Find where the given text appears and provide that cell's center as (X, Y) coordinate. 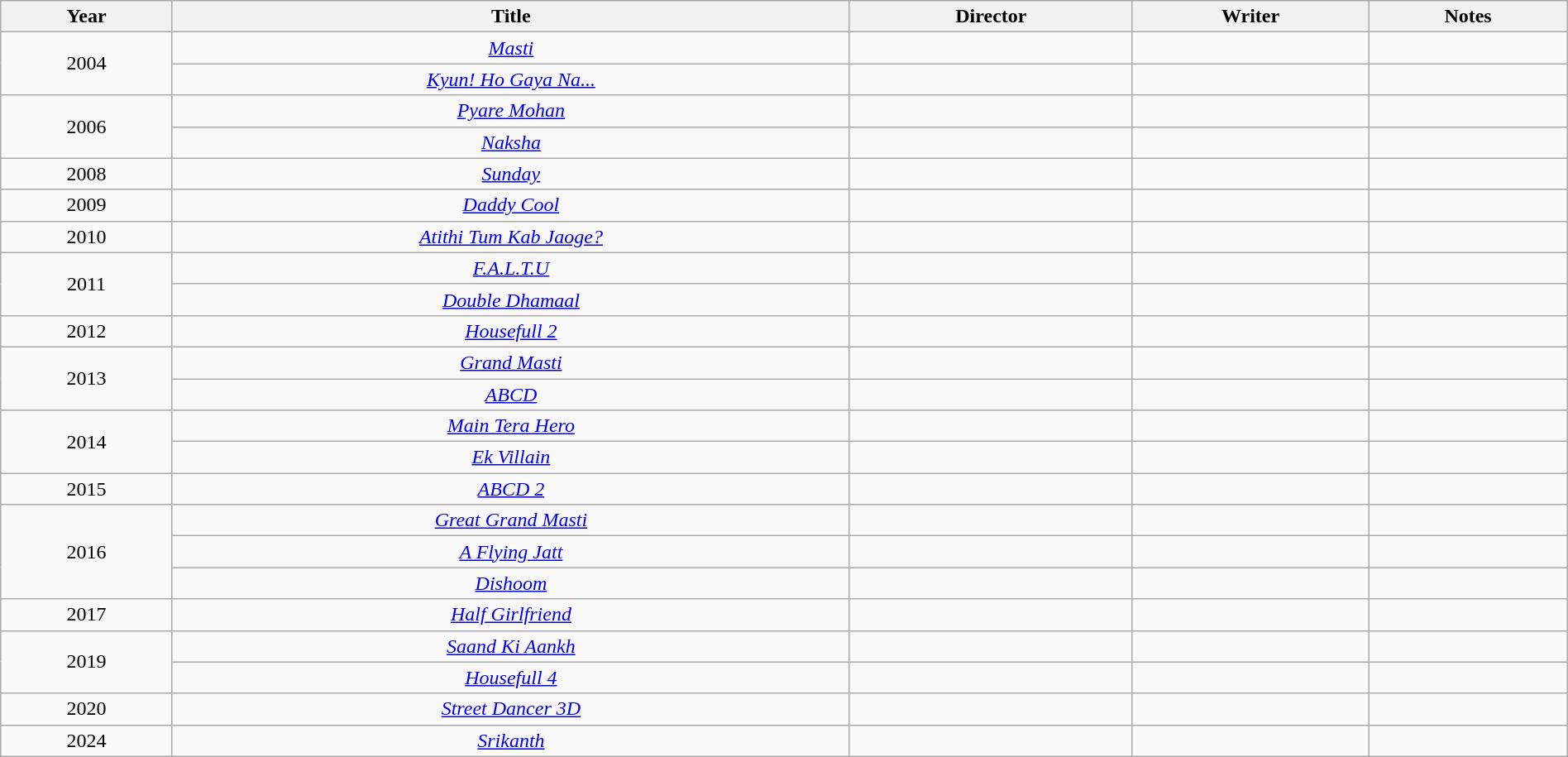
2017 (87, 615)
Great Grand Masti (511, 520)
Grand Masti (511, 362)
Double Dhamaal (511, 299)
Dishoom (511, 583)
Housefull 2 (511, 331)
Pyare Mohan (511, 111)
Masti (511, 48)
2010 (87, 237)
Director (991, 17)
2009 (87, 205)
2006 (87, 127)
Main Tera Hero (511, 426)
Saand Ki Aankh (511, 646)
Naksha (511, 142)
Sunday (511, 174)
2008 (87, 174)
2016 (87, 552)
2015 (87, 489)
2019 (87, 662)
Writer (1250, 17)
Street Dancer 3D (511, 709)
ABCD 2 (511, 489)
Srikanth (511, 740)
Daddy Cool (511, 205)
2024 (87, 740)
F.A.L.T.U (511, 268)
2020 (87, 709)
Ek Villain (511, 458)
Notes (1468, 17)
Housefull 4 (511, 678)
Kyun! Ho Gaya Na... (511, 79)
2011 (87, 284)
Year (87, 17)
Title (511, 17)
2014 (87, 442)
2004 (87, 64)
Atithi Tum Kab Jaoge? (511, 237)
ABCD (511, 395)
2013 (87, 378)
2012 (87, 331)
Half Girlfriend (511, 615)
A Flying Jatt (511, 552)
